Scan for the cell matching the given text and deliver its (x, y) coordinate at center. 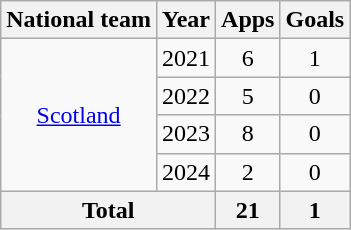
8 (248, 134)
21 (248, 210)
2 (248, 172)
6 (248, 58)
2024 (186, 172)
Year (186, 20)
Goals (315, 20)
National team (79, 20)
Scotland (79, 115)
Apps (248, 20)
Total (108, 210)
2023 (186, 134)
2021 (186, 58)
5 (248, 96)
2022 (186, 96)
